For the text-containing cell, return its midpoint in (X, Y) coordinate format. 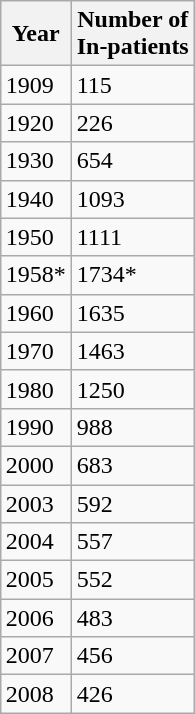
2006 (36, 618)
2008 (36, 694)
1250 (132, 389)
2000 (36, 465)
1463 (132, 351)
654 (132, 161)
557 (132, 542)
115 (132, 85)
2007 (36, 656)
226 (132, 123)
1960 (36, 313)
483 (132, 618)
1980 (36, 389)
1920 (36, 123)
683 (132, 465)
1093 (132, 199)
1970 (36, 351)
2005 (36, 580)
1958* (36, 275)
1111 (132, 237)
426 (132, 694)
1950 (36, 237)
988 (132, 427)
1635 (132, 313)
552 (132, 580)
456 (132, 656)
1940 (36, 199)
1930 (36, 161)
1909 (36, 85)
2004 (36, 542)
592 (132, 503)
1734* (132, 275)
Year (36, 34)
Number ofIn-patients (132, 34)
1990 (36, 427)
2003 (36, 503)
